Scan for the cell matching the given text and deliver its [x, y] coordinate at center. 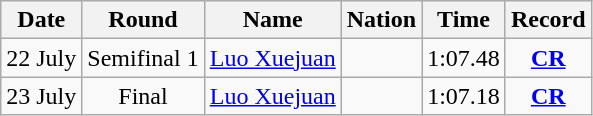
Nation [381, 20]
Time [464, 20]
Semifinal 1 [143, 58]
Date [42, 20]
22 July [42, 58]
Record [548, 20]
1:07.18 [464, 96]
Name [272, 20]
23 July [42, 96]
Final [143, 96]
Round [143, 20]
1:07.48 [464, 58]
